Detect which cell encompasses the target text, then output its (X, Y) center coordinate. 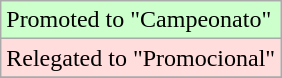
Promoted to "Campeonato" (141, 20)
Relegated to "Promocional" (141, 58)
